Identify which cell holds the provided text, then report its (x, y) central coordinate. 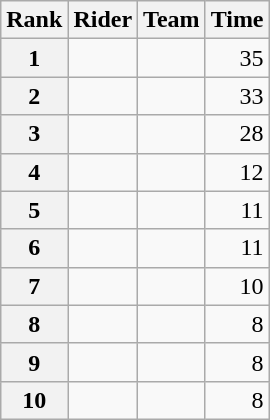
5 (34, 210)
35 (237, 58)
2 (34, 96)
1 (34, 58)
4 (34, 172)
Rank (34, 20)
12 (237, 172)
28 (237, 134)
33 (237, 96)
Team (172, 20)
6 (34, 248)
9 (34, 362)
7 (34, 286)
Time (237, 20)
3 (34, 134)
Rider (103, 20)
